Extract the (x, y) coordinate from the center of the cell holding the provided text.  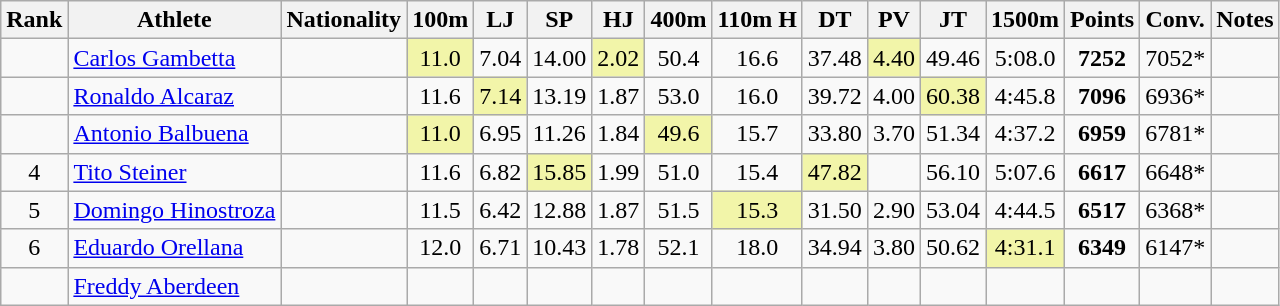
4:31.1 (1026, 248)
Conv. (1176, 20)
11.26 (560, 134)
18.0 (757, 248)
15.3 (757, 210)
16.0 (757, 96)
3.80 (894, 248)
6 (34, 248)
15.4 (757, 172)
51.0 (678, 172)
11.5 (440, 210)
6648* (1176, 172)
56.10 (952, 172)
LJ (500, 20)
6349 (1102, 248)
51.5 (678, 210)
Eduardo Orellana (174, 248)
DT (834, 20)
100m (440, 20)
3.70 (894, 134)
33.80 (834, 134)
2.90 (894, 210)
52.1 (678, 248)
7052* (1176, 58)
12.0 (440, 248)
6517 (1102, 210)
6781* (1176, 134)
14.00 (560, 58)
Notes (1245, 20)
15.7 (757, 134)
Rank (34, 20)
53.0 (678, 96)
5 (34, 210)
Carlos Gambetta (174, 58)
1.78 (618, 248)
400m (678, 20)
Domingo Hinostroza (174, 210)
6617 (1102, 172)
4.00 (894, 96)
HJ (618, 20)
6.82 (500, 172)
JT (952, 20)
4.40 (894, 58)
49.6 (678, 134)
7.14 (500, 96)
Points (1102, 20)
6.42 (500, 210)
7096 (1102, 96)
60.38 (952, 96)
47.82 (834, 172)
37.48 (834, 58)
39.72 (834, 96)
12.88 (560, 210)
6.71 (500, 248)
49.46 (952, 58)
SP (560, 20)
6368* (1176, 210)
1.84 (618, 134)
1.99 (618, 172)
51.34 (952, 134)
Antonio Balbuena (174, 134)
4 (34, 172)
15.85 (560, 172)
50.4 (678, 58)
6.95 (500, 134)
53.04 (952, 210)
4:44.5 (1026, 210)
Athlete (174, 20)
50.62 (952, 248)
10.43 (560, 248)
110m H (757, 20)
5:07.6 (1026, 172)
Ronaldo Alcaraz (174, 96)
7.04 (500, 58)
Freddy Aberdeen (174, 286)
5:08.0 (1026, 58)
31.50 (834, 210)
6959 (1102, 134)
6936* (1176, 96)
16.6 (757, 58)
13.19 (560, 96)
7252 (1102, 58)
4:37.2 (1026, 134)
6147* (1176, 248)
2.02 (618, 58)
PV (894, 20)
Nationality (344, 20)
Tito Steiner (174, 172)
4:45.8 (1026, 96)
1500m (1026, 20)
34.94 (834, 248)
